Pinpoint the cell where the given text exists, returning its (x, y) midpoint coordinate. 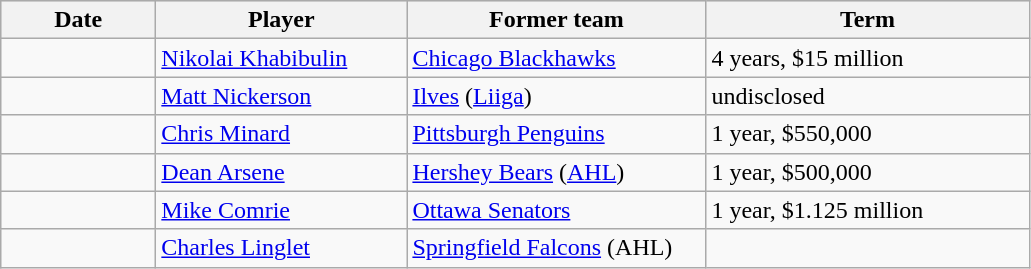
Nikolai Khabibulin (282, 58)
Ottawa Senators (556, 210)
Player (282, 20)
Hershey Bears (AHL) (556, 172)
1 year, $1.125 million (868, 210)
Term (868, 20)
1 year, $500,000 (868, 172)
4 years, $15 million (868, 58)
Ilves (Liiga) (556, 96)
Chris Minard (282, 134)
Springfield Falcons (AHL) (556, 248)
undisclosed (868, 96)
Pittsburgh Penguins (556, 134)
Chicago Blackhawks (556, 58)
Matt Nickerson (282, 96)
Mike Comrie (282, 210)
Dean Arsene (282, 172)
Charles Linglet (282, 248)
Date (78, 20)
1 year, $550,000 (868, 134)
Former team (556, 20)
